Identify which cell holds the provided text, then report its (X, Y) central coordinate. 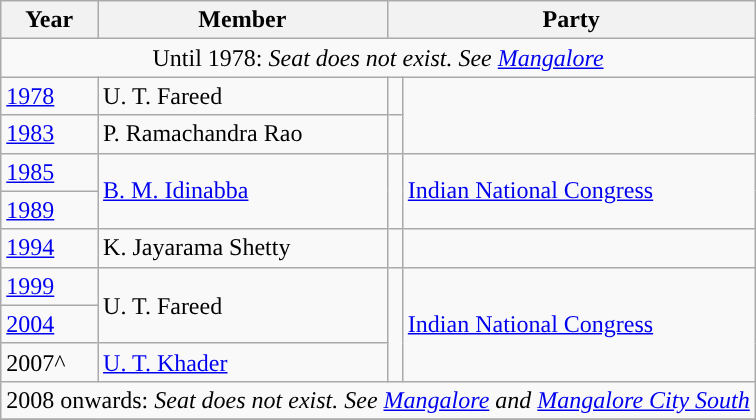
B. M. Idinabba (243, 191)
1978 (50, 96)
1985 (50, 172)
1994 (50, 248)
U. T. Khader (243, 362)
Year (50, 20)
Member (243, 20)
Party (571, 20)
1983 (50, 134)
1999 (50, 286)
K. Jayarama Shetty (243, 248)
2007^ (50, 362)
2008 onwards: Seat does not exist. See Mangalore and Mangalore City South (378, 400)
P. Ramachandra Rao (243, 134)
1989 (50, 210)
Until 1978: Seat does not exist. See Mangalore (378, 58)
2004 (50, 324)
